Scan for the cell matching the given text and deliver its [X, Y] coordinate at center. 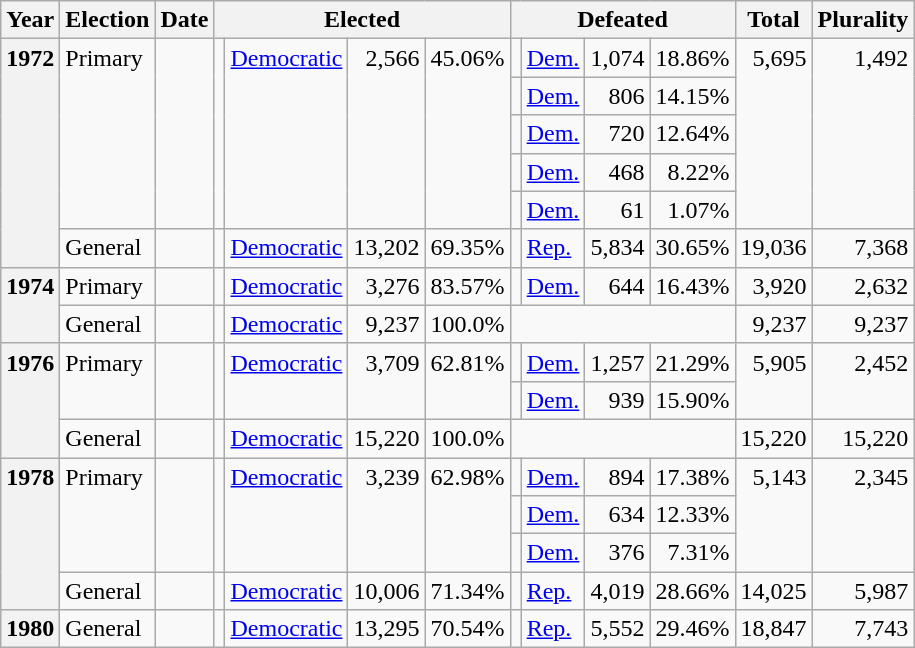
12.33% [692, 515]
2,452 [863, 381]
644 [618, 286]
3,276 [386, 286]
15.90% [692, 400]
1976 [30, 400]
12.64% [692, 134]
5,834 [618, 248]
1974 [30, 305]
2,345 [863, 515]
Elected [362, 20]
Total [774, 20]
1,257 [618, 362]
468 [618, 172]
3,920 [774, 286]
1,074 [618, 58]
83.57% [468, 286]
69.35% [468, 248]
720 [618, 134]
45.06% [468, 134]
939 [618, 400]
1.07% [692, 210]
Election [108, 20]
5,905 [774, 381]
14.15% [692, 96]
5,695 [774, 134]
1,492 [863, 134]
3,709 [386, 381]
62.81% [468, 381]
Date [184, 20]
1980 [30, 629]
70.54% [468, 629]
5,552 [618, 629]
19,036 [774, 248]
2,632 [863, 286]
2,566 [386, 134]
3,239 [386, 515]
30.65% [692, 248]
61 [618, 210]
7,368 [863, 248]
18.86% [692, 58]
Defeated [622, 20]
806 [618, 96]
5,987 [863, 591]
29.46% [692, 629]
894 [618, 477]
5,143 [774, 515]
1972 [30, 153]
4,019 [618, 591]
376 [618, 553]
17.38% [692, 477]
634 [618, 515]
13,295 [386, 629]
1978 [30, 534]
7.31% [692, 553]
10,006 [386, 591]
28.66% [692, 591]
16.43% [692, 286]
13,202 [386, 248]
7,743 [863, 629]
14,025 [774, 591]
71.34% [468, 591]
18,847 [774, 629]
Year [30, 20]
8.22% [692, 172]
62.98% [468, 515]
Plurality [863, 20]
21.29% [692, 362]
